Detect which cell encompasses the target text, then output its (X, Y) center coordinate. 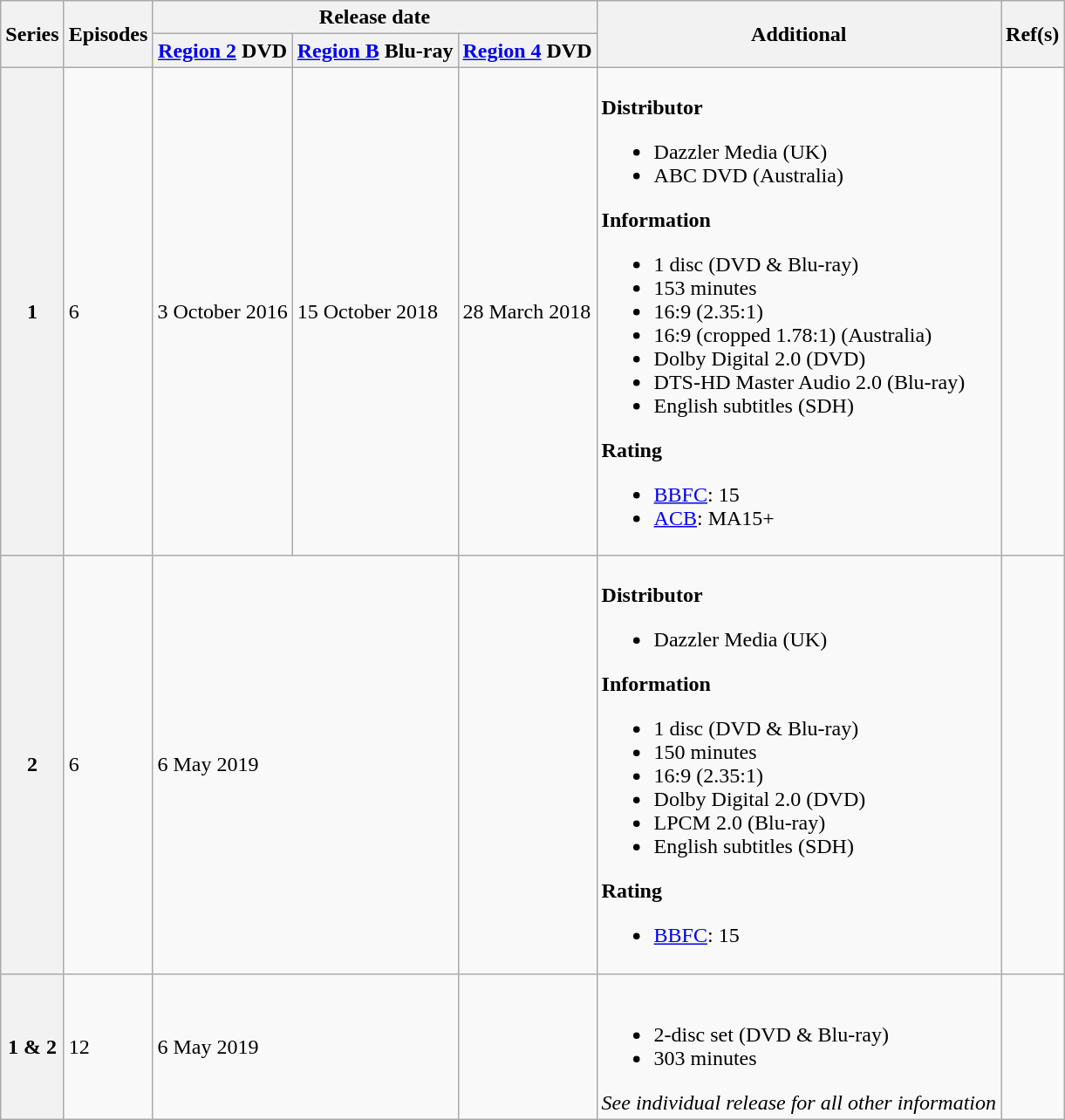
Region B Blu-ray (375, 51)
Region 2 DVD (222, 51)
15 October 2018 (375, 311)
3 October 2016 (222, 311)
1 & 2 (32, 1047)
Additional (799, 34)
Region 4 DVD (527, 51)
28 March 2018 (527, 311)
12 (108, 1047)
Release date (375, 17)
2-disc set (DVD & Blu-ray)303 minutesSee individual release for all other information (799, 1047)
Ref(s) (1033, 34)
Series (32, 34)
2 (32, 764)
Episodes (108, 34)
1 (32, 311)
